For the text-containing cell, return its midpoint in [x, y] coordinate format. 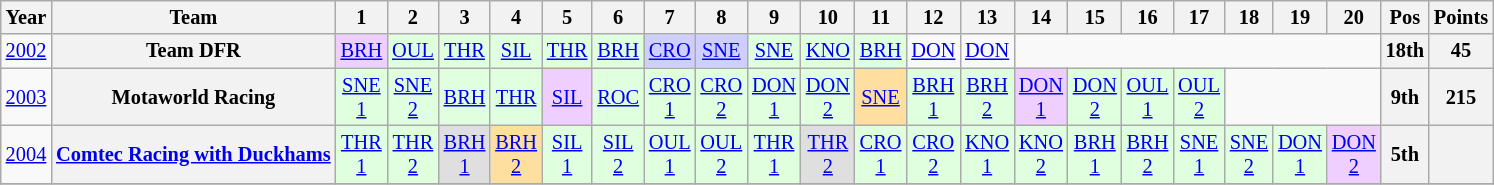
KNO [828, 51]
3 [465, 17]
9th [1405, 97]
Team [193, 17]
18th [1405, 51]
6 [618, 17]
5 [567, 17]
2002 [26, 51]
SIL2 [618, 154]
Pos [1405, 17]
10 [828, 17]
16 [1148, 17]
Motaworld Racing [193, 97]
14 [1041, 17]
ROC [618, 97]
7 [670, 17]
20 [1354, 17]
Team DFR [193, 51]
5th [1405, 154]
OUL [413, 51]
KNO2 [1041, 154]
2004 [26, 154]
18 [1249, 17]
4 [516, 17]
CRO [670, 51]
11 [881, 17]
8 [722, 17]
Points [1461, 17]
9 [774, 17]
KNO1 [987, 154]
12 [933, 17]
45 [1461, 51]
2003 [26, 97]
13 [987, 17]
Comtec Racing with Duckhams [193, 154]
15 [1095, 17]
SIL1 [567, 154]
2 [413, 17]
Year [26, 17]
215 [1461, 97]
1 [362, 17]
17 [1199, 17]
19 [1300, 17]
